From the cell containing the given text, extract its center point as (X, Y) coordinate. 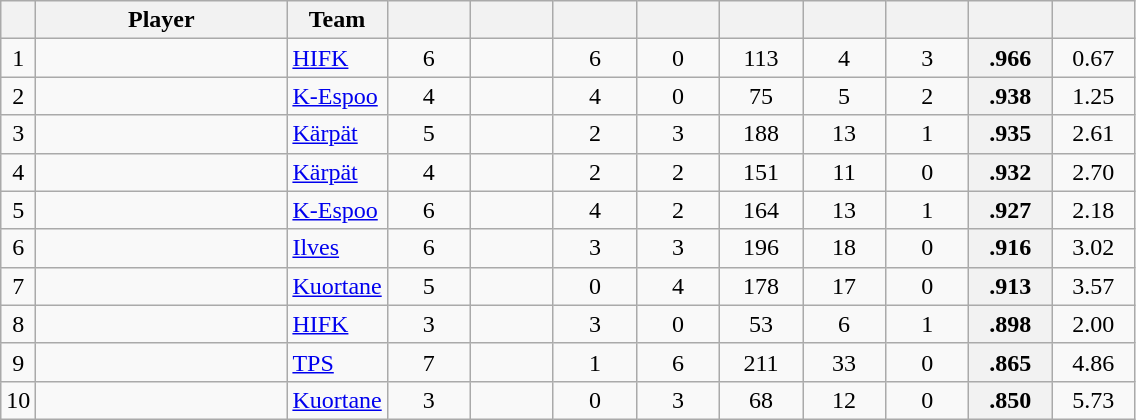
Player (162, 20)
33 (844, 362)
164 (760, 210)
.938 (1010, 96)
.916 (1010, 248)
TPS (337, 362)
9 (18, 362)
10 (18, 400)
3.57 (1094, 286)
Team (337, 20)
1.25 (1094, 96)
.935 (1010, 134)
.927 (1010, 210)
196 (760, 248)
4.86 (1094, 362)
0.67 (1094, 58)
.966 (1010, 58)
2.00 (1094, 324)
12 (844, 400)
188 (760, 134)
.898 (1010, 324)
113 (760, 58)
3.02 (1094, 248)
178 (760, 286)
.865 (1010, 362)
18 (844, 248)
75 (760, 96)
5.73 (1094, 400)
.850 (1010, 400)
2.61 (1094, 134)
53 (760, 324)
.913 (1010, 286)
68 (760, 400)
17 (844, 286)
2.18 (1094, 210)
.932 (1010, 172)
2.70 (1094, 172)
8 (18, 324)
Ilves (337, 248)
151 (760, 172)
211 (760, 362)
11 (844, 172)
